Capture the cell that displays the provided text and extract its [X, Y] central coordinate. 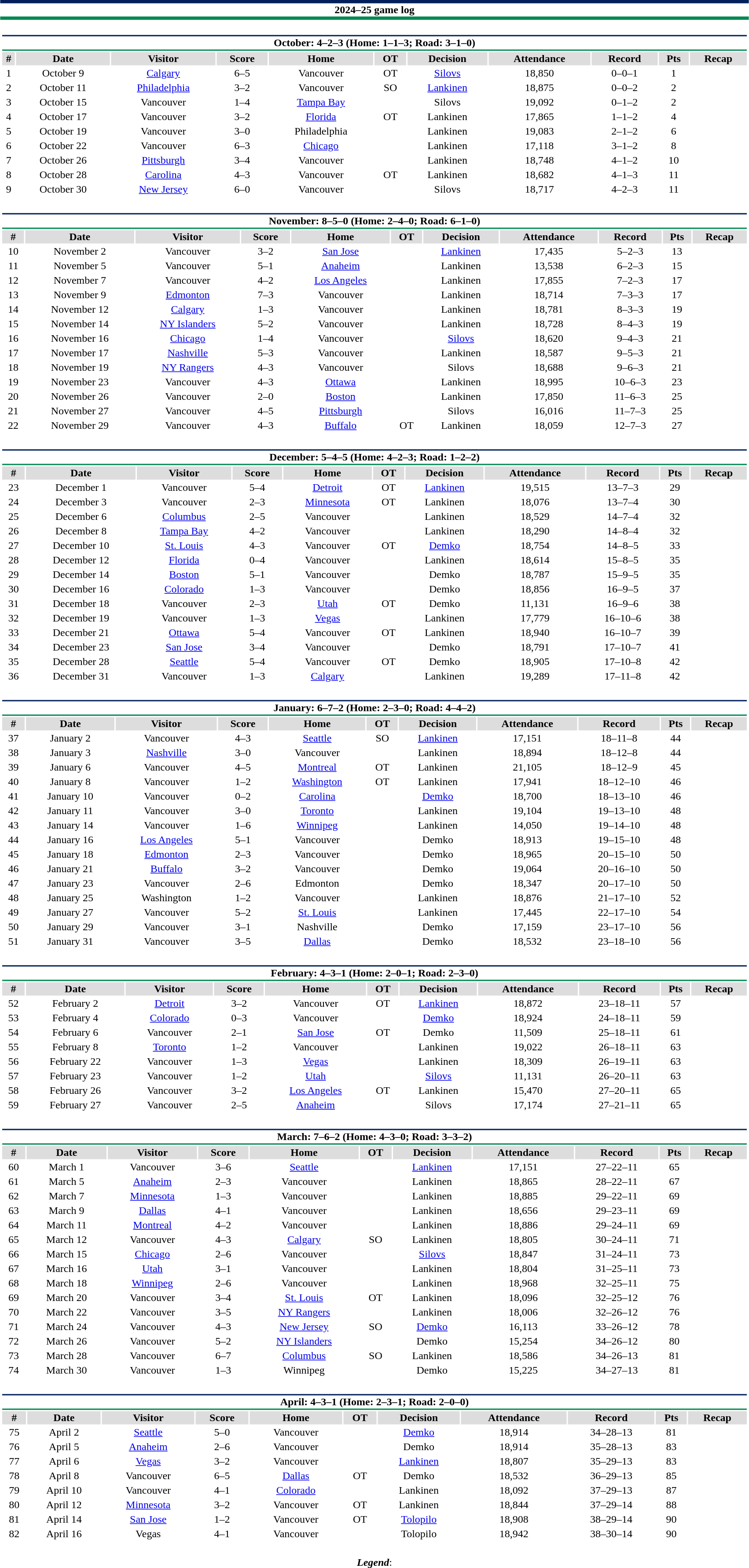
14–8–4 [623, 531]
16,113 [523, 1327]
18,886 [523, 1225]
15–8–5 [623, 560]
18,995 [548, 382]
19–13–10 [619, 811]
October 22 [63, 146]
18–12–10 [619, 782]
November 2 [80, 251]
18,940 [535, 633]
26–19–11 [620, 1061]
March 5 [67, 1182]
79 [14, 1491]
19–15–10 [619, 840]
9 [9, 190]
March 24 [67, 1327]
18,682 [540, 175]
27–20–11 [620, 1090]
March 7 [67, 1196]
20–16–10 [619, 869]
9–4–3 [630, 338]
18,872 [528, 1003]
February 22 [75, 1061]
31–24–11 [617, 1254]
3 [9, 102]
March 16 [67, 1269]
18,968 [523, 1283]
December 28 [81, 662]
82 [14, 1534]
7–3–3 [630, 295]
October 26 [63, 161]
27–22–11 [617, 1167]
April 16 [64, 1534]
47 [13, 884]
February 6 [75, 1032]
November 26 [80, 396]
January 14 [70, 826]
November 16 [80, 338]
5 [9, 132]
March 18 [67, 1283]
March 20 [67, 1298]
0–3 [239, 1018]
64 [14, 1225]
17,118 [540, 146]
January 27 [70, 913]
February 26 [75, 1090]
March 9 [67, 1211]
0–0–2 [625, 88]
18,586 [523, 1356]
18,059 [548, 425]
18,688 [548, 367]
January 10 [70, 797]
16–10–7 [623, 633]
34–28–13 [611, 1433]
17,159 [527, 927]
34–27–13 [617, 1370]
11,509 [528, 1032]
32–26–12 [617, 1312]
17–10–7 [623, 647]
5–0 [222, 1433]
18,587 [548, 353]
December: 5–4–5 (Home: 4–2–3; Road: 1–2–2) [374, 457]
December 8 [81, 531]
April: 4–3–1 (Home: 2–3–1; Road: 2–0–0) [374, 1402]
January 6 [70, 768]
4–1–3 [625, 175]
18,875 [540, 88]
19,104 [527, 811]
December 12 [81, 560]
March: 7–6–2 (Home: 4–3–0; Road: 3–3–2) [374, 1137]
October 11 [63, 88]
74 [14, 1370]
4–1–2 [625, 161]
22–17–10 [619, 913]
16–9–5 [623, 589]
March 11 [67, 1225]
40 [13, 782]
7–3 [265, 295]
62 [14, 1196]
18,614 [535, 560]
18,748 [540, 161]
38–29–14 [611, 1520]
18,804 [523, 1269]
14–7–4 [623, 517]
December 31 [81, 676]
December 3 [81, 502]
18,656 [523, 1211]
3–6 [223, 1167]
16–9–6 [623, 604]
38–30–14 [611, 1534]
19–14–10 [619, 826]
23–17–10 [619, 927]
72 [14, 1341]
October 28 [63, 175]
87 [672, 1491]
18–12–8 [619, 753]
18,850 [540, 73]
32–25–11 [617, 1283]
April 12 [64, 1505]
April 10 [64, 1491]
January 29 [70, 927]
January 31 [70, 942]
32–25–12 [617, 1298]
29–24–11 [617, 1225]
4–2–3 [625, 190]
April 6 [64, 1462]
January 16 [70, 840]
November 29 [80, 425]
January 11 [70, 811]
53 [13, 1018]
October 15 [63, 102]
October 17 [63, 117]
18 [13, 367]
24 [13, 502]
December 10 [81, 546]
21,105 [527, 768]
October 30 [63, 190]
18,781 [548, 309]
70 [14, 1312]
7–2–3 [630, 280]
14–8–5 [623, 546]
December 14 [81, 575]
27–21–11 [620, 1105]
18,754 [535, 546]
January 23 [70, 884]
19,515 [535, 488]
22 [13, 425]
18,942 [514, 1534]
36 [13, 676]
February 2 [75, 1003]
December 16 [81, 589]
18,807 [514, 1462]
18,714 [548, 295]
35–28–13 [611, 1447]
18,529 [535, 517]
December 23 [81, 647]
17,174 [528, 1105]
2024–25 game log [374, 10]
7 [9, 161]
11–7–3 [630, 411]
January 2 [70, 738]
26 [13, 531]
18,908 [514, 1520]
November 19 [80, 367]
November 5 [80, 266]
March 1 [67, 1167]
18,965 [527, 855]
January: 6–7–2 (Home: 2–3–0; Road: 4–4–2) [374, 708]
March 30 [67, 1370]
18–11–8 [619, 738]
October 19 [63, 132]
18,787 [535, 575]
6–2–3 [630, 266]
18,092 [514, 1491]
November 12 [80, 309]
55 [13, 1047]
30–24–11 [617, 1240]
February: 4–3–1 (Home: 2–0–1; Road: 2–3–0) [374, 973]
21–17–10 [619, 898]
17,850 [548, 396]
April 2 [64, 1433]
23–18–10 [619, 942]
18,913 [527, 840]
February 27 [75, 1105]
March 28 [67, 1356]
18,006 [523, 1312]
17,865 [540, 117]
17,779 [535, 618]
2–1–2 [625, 132]
April 8 [64, 1476]
December 21 [81, 633]
49 [13, 913]
37–29–13 [611, 1491]
88 [672, 1505]
November 23 [80, 382]
18,620 [548, 338]
13–7–4 [623, 502]
April 14 [64, 1520]
1–1–2 [625, 117]
34–26–13 [617, 1356]
37–29–14 [611, 1505]
15,225 [523, 1370]
17–11–8 [623, 676]
March 26 [67, 1341]
25–18–11 [620, 1032]
20–17–10 [619, 884]
December 1 [81, 488]
26–20–11 [620, 1076]
0–4 [257, 560]
19,022 [528, 1047]
January 21 [70, 869]
8–4–3 [630, 324]
March 12 [67, 1240]
18,347 [527, 884]
18,856 [535, 589]
18,844 [514, 1505]
December 19 [81, 618]
12 [13, 280]
6–3 [242, 146]
43 [13, 826]
29–22–11 [617, 1196]
60 [14, 1167]
18,728 [548, 324]
November 17 [80, 353]
20 [13, 396]
2–0 [265, 396]
3–1–2 [625, 146]
16–10–6 [623, 618]
0–0–1 [625, 73]
85 [672, 1476]
0–2 [243, 797]
November: 8–5–0 (Home: 2–4–0; Road: 6–1–0) [374, 221]
18–13–10 [619, 797]
October: 4–2–3 (Home: 1–1–3; Road: 3–1–0) [374, 43]
16,016 [548, 411]
20–15–10 [619, 855]
23–18–11 [620, 1003]
18,876 [527, 898]
12–7–3 [630, 425]
14,050 [527, 826]
18,865 [523, 1182]
16 [13, 338]
17,855 [548, 280]
26–18–11 [620, 1047]
28 [13, 560]
November 27 [80, 411]
9–6–3 [630, 367]
March 15 [67, 1254]
10–6–3 [630, 382]
17,941 [527, 782]
January 25 [70, 898]
6–0 [242, 190]
18–12–9 [619, 768]
9–5–3 [630, 353]
8–3–3 [630, 309]
17,445 [527, 913]
68 [14, 1283]
19,289 [535, 676]
0–1–2 [625, 102]
19,064 [527, 869]
18,290 [535, 531]
18,096 [523, 1298]
March 22 [67, 1312]
18,805 [523, 1240]
January 18 [70, 855]
5–2–3 [630, 251]
58 [13, 1090]
19,083 [540, 132]
11–6–3 [630, 396]
December 18 [81, 604]
18,791 [535, 647]
66 [14, 1254]
18,309 [528, 1061]
77 [14, 1462]
15,254 [523, 1341]
36–29–13 [611, 1476]
33–26–12 [617, 1327]
November 14 [80, 324]
31 [13, 604]
28–22–11 [617, 1182]
January 3 [70, 753]
5–3 [265, 353]
18,905 [535, 662]
January 8 [70, 782]
14 [13, 309]
29–23–11 [617, 1211]
17–10–8 [623, 662]
April 5 [64, 1447]
18,924 [528, 1018]
February 4 [75, 1018]
17,435 [548, 251]
December 6 [81, 517]
2–1 [239, 1032]
November 9 [80, 295]
6–7 [223, 1356]
November 7 [80, 280]
51 [13, 942]
1–6 [243, 826]
18,076 [535, 502]
October 9 [63, 73]
18,894 [527, 753]
34–26–12 [617, 1341]
35–29–13 [611, 1462]
34 [13, 647]
February 23 [75, 1076]
18,717 [540, 190]
31–25–11 [617, 1269]
13–7–3 [623, 488]
18,847 [523, 1254]
18,885 [523, 1196]
15–9–5 [623, 575]
18,700 [527, 797]
15,470 [528, 1090]
13,538 [548, 266]
24–18–11 [620, 1018]
19,092 [540, 102]
February 8 [75, 1047]
